Output the [X, Y] coordinate of the center of the cell containing the given text.  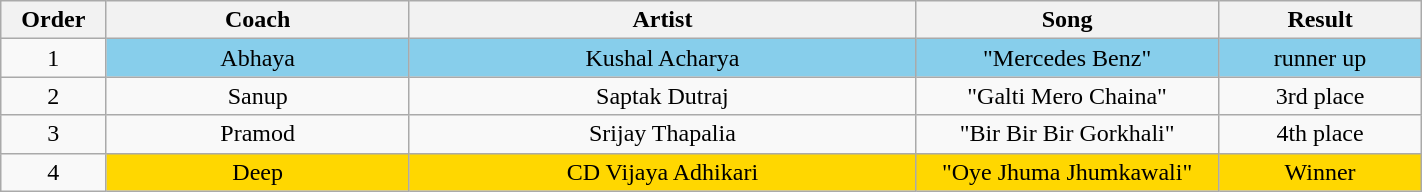
Result [1320, 20]
Coach [258, 20]
Song [1067, 20]
Pramod [258, 134]
CD Vijaya Adhikari [662, 172]
Kushal Acharya [662, 58]
"Bir Bir Bir Gorkhali" [1067, 134]
Deep [258, 172]
"Oye Jhuma Jhumkawali" [1067, 172]
4th place [1320, 134]
"Galti Mero Chaina" [1067, 96]
2 [54, 96]
3 [54, 134]
1 [54, 58]
Abhaya [258, 58]
4 [54, 172]
Srijay Thapalia [662, 134]
Saptak Dutraj [662, 96]
Sanup [258, 96]
Order [54, 20]
Winner [1320, 172]
Artist [662, 20]
runner up [1320, 58]
"Mercedes Benz" [1067, 58]
3rd place [1320, 96]
